Identify which cell holds the provided text, then report its (X, Y) central coordinate. 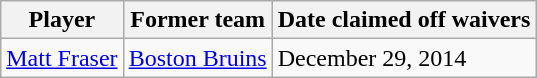
Former team (198, 20)
Player (62, 20)
Matt Fraser (62, 58)
Date claimed off waivers (404, 20)
December 29, 2014 (404, 58)
Boston Bruins (198, 58)
